Search for the cell housing the specified text and yield its (x, y) center coordinate. 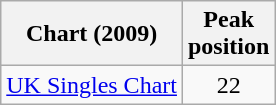
22 (228, 85)
Chart (2009) (92, 34)
UK Singles Chart (92, 85)
Peakposition (228, 34)
